Search for the cell housing the specified text and yield its (X, Y) center coordinate. 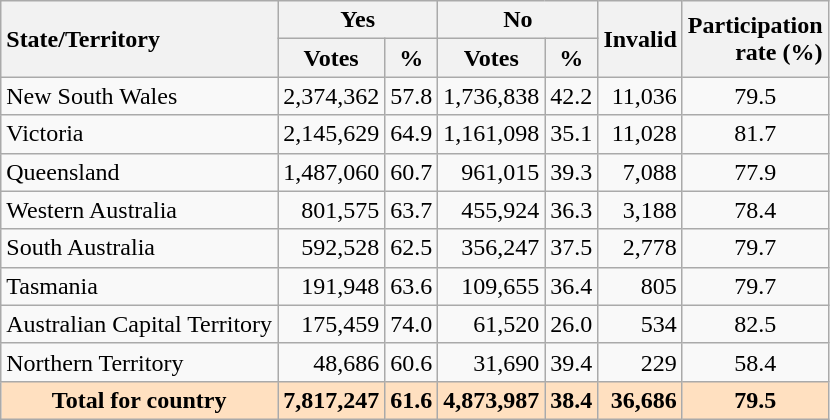
4,873,987 (492, 400)
592,528 (332, 248)
Western Australia (140, 210)
3,188 (640, 210)
11,036 (640, 96)
63.7 (412, 210)
109,655 (492, 286)
2,374,362 (332, 96)
57.8 (412, 96)
1,161,098 (492, 134)
58.4 (755, 362)
534 (640, 324)
81.7 (755, 134)
61,520 (492, 324)
39.4 (572, 362)
39.3 (572, 172)
31,690 (492, 362)
961,015 (492, 172)
Victoria (140, 134)
60.6 (412, 362)
74.0 (412, 324)
36,686 (640, 400)
2,145,629 (332, 134)
455,924 (492, 210)
State/Territory (140, 39)
64.9 (412, 134)
82.5 (755, 324)
356,247 (492, 248)
229 (640, 362)
Queensland (140, 172)
No (518, 20)
35.1 (572, 134)
Australian Capital Territory (140, 324)
Participationrate (%) (755, 39)
191,948 (332, 286)
78.4 (755, 210)
2,778 (640, 248)
Invalid (640, 39)
11,028 (640, 134)
Total for country (140, 400)
805 (640, 286)
62.5 (412, 248)
36.4 (572, 286)
Yes (358, 20)
175,459 (332, 324)
77.9 (755, 172)
Northern Territory (140, 362)
801,575 (332, 210)
37.5 (572, 248)
1,487,060 (332, 172)
7,088 (640, 172)
63.6 (412, 286)
48,686 (332, 362)
7,817,247 (332, 400)
38.4 (572, 400)
60.7 (412, 172)
36.3 (572, 210)
42.2 (572, 96)
Tasmania (140, 286)
New South Wales (140, 96)
61.6 (412, 400)
1,736,838 (492, 96)
26.0 (572, 324)
South Australia (140, 248)
